Return the [X, Y] coordinate for the center point of the cell that contains the specified text.  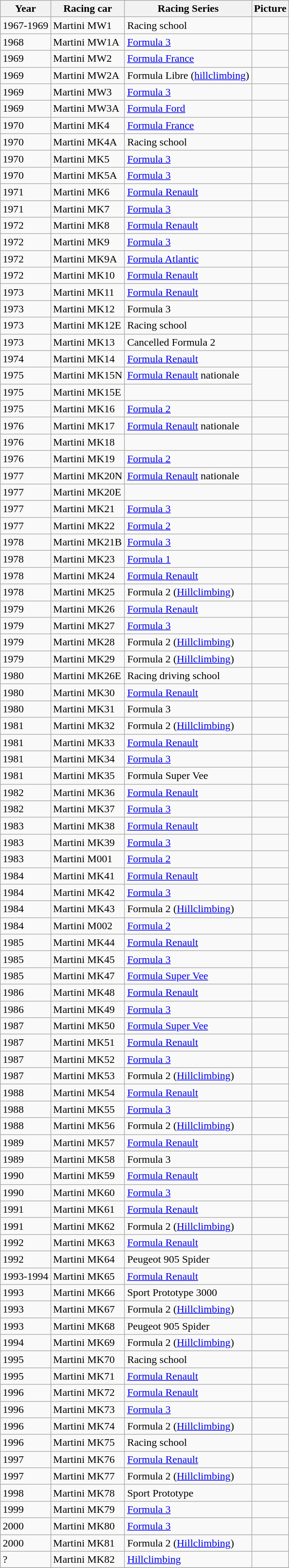
Martini MK24 [88, 576]
Martini MK32 [88, 726]
Martini MK30 [88, 692]
Martini MK35 [88, 776]
1974 [25, 359]
Martini MK41 [88, 876]
Martini MK19 [88, 459]
Martini MK17 [88, 425]
Martini MK14 [88, 359]
Martini MK33 [88, 743]
Martini MK21B [88, 542]
Martini MK58 [88, 1159]
Martini MK60 [88, 1193]
Martini MK76 [88, 1459]
Martini MK52 [88, 1059]
Martini MK7 [88, 209]
Martini MK37 [88, 809]
Martini MW3A [88, 109]
Martini MK81 [88, 1543]
Formula Atlantic [188, 259]
Martini MK56 [88, 1126]
Racing car [88, 9]
Martini MK55 [88, 1109]
Martini MK15E [88, 392]
Martini MK59 [88, 1176]
Martini MK22 [88, 526]
Martini MK80 [88, 1526]
Martini MK11 [88, 292]
Martini MW3 [88, 92]
Martini MK12 [88, 309]
Martini MK67 [88, 1310]
Cancelled Formula 2 [188, 342]
Martini MK63 [88, 1242]
Martini MK5 [88, 159]
Martini MK36 [88, 793]
Martini MK68 [88, 1326]
Martini MK43 [88, 909]
Martini MK21 [88, 509]
Martini MK65 [88, 1276]
Picture [271, 9]
Martini MK9A [88, 259]
Martini MK44 [88, 942]
Martini MK16 [88, 409]
Martini MK29 [88, 659]
Martini MK69 [88, 1343]
Martini MW2A [88, 75]
Formula Libre (hillclimbing) [188, 75]
Martini MK48 [88, 992]
Martini MK9 [88, 242]
Martini MK4A [88, 142]
Martini MK20N [88, 475]
1993-1994 [25, 1276]
Racing Series [188, 9]
Martini MK13 [88, 342]
Martini MK49 [88, 1009]
Formula 1 [188, 559]
Martini MK62 [88, 1226]
Martini MK31 [88, 709]
Martini MK74 [88, 1426]
Martini MK79 [88, 1509]
Martini M002 [88, 926]
Martini MW1A [88, 42]
Martini MK72 [88, 1393]
1994 [25, 1343]
1967-1969 [25, 25]
Martini MK57 [88, 1143]
1999 [25, 1509]
1998 [25, 1493]
Racing driving school [188, 676]
Sport Prototype [188, 1493]
Martini MK45 [88, 959]
Martini MK23 [88, 559]
Hillclimbing [188, 1560]
Martini MK75 [88, 1443]
Martini MK70 [88, 1359]
? [25, 1560]
Martini MK38 [88, 826]
Martini MK77 [88, 1476]
Martini MK42 [88, 892]
Martini MK6 [88, 192]
Martini MK26E [88, 676]
Martini M001 [88, 859]
Martini MK71 [88, 1376]
Martini MK82 [88, 1560]
Martini MK39 [88, 842]
Martini MK8 [88, 226]
Martini MK64 [88, 1259]
Martini MK27 [88, 626]
Year [25, 9]
Martini MK73 [88, 1409]
Martini MK18 [88, 442]
Martini MK34 [88, 759]
Martini MK26 [88, 609]
Martini MK66 [88, 1293]
Martini MK53 [88, 1076]
Martini MK20E [88, 492]
Martini MK51 [88, 1043]
Martini MK10 [88, 276]
Martini MK78 [88, 1493]
Martini MK15N [88, 375]
Martini MK12E [88, 326]
Martini MK50 [88, 1026]
Martini MK5A [88, 175]
Sport Prototype 3000 [188, 1293]
Martini MK4 [88, 125]
Martini MK54 [88, 1093]
Martini MK28 [88, 642]
Formula Ford [188, 109]
Martini MK25 [88, 592]
Martini MK47 [88, 976]
Martini MW2 [88, 59]
Martini MK61 [88, 1209]
1968 [25, 42]
Martini MW1 [88, 25]
